From the cell containing the given text, extract its center point as [x, y] coordinate. 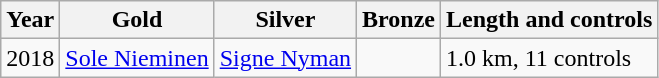
Gold [137, 20]
2018 [30, 58]
Signe Nyman [285, 58]
Length and controls [550, 20]
Sole Nieminen [137, 58]
Bronze [399, 20]
Silver [285, 20]
1.0 km, 11 controls [550, 58]
Year [30, 20]
